Provide the [x, y] coordinate of the cell's center where the given text is located.  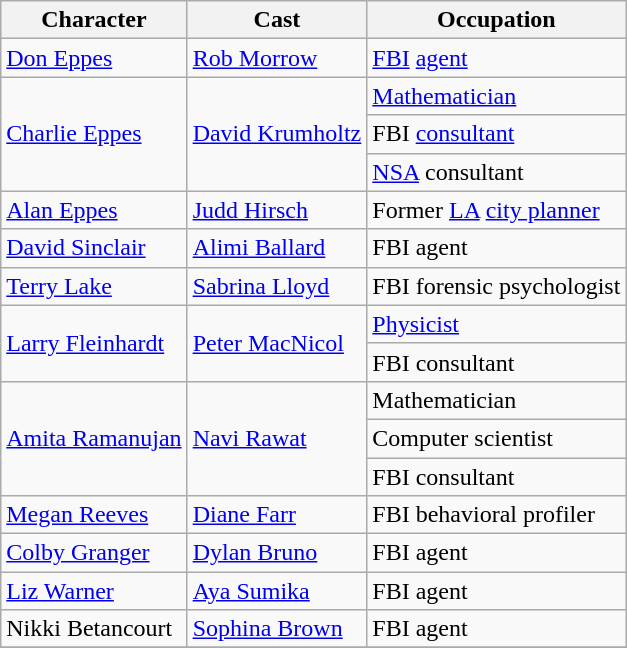
Liz Warner [94, 591]
Rob Morrow [277, 58]
Terry Lake [94, 286]
Physicist [496, 324]
Aya Sumika [277, 591]
David Sinclair [94, 248]
Charlie Eppes [94, 134]
Peter MacNicol [277, 343]
Former LA city planner [496, 210]
Megan Reeves [94, 515]
Judd Hirsch [277, 210]
Larry Fleinhardt [94, 343]
FBI forensic psychologist [496, 286]
Computer scientist [496, 438]
Colby Granger [94, 553]
Cast [277, 20]
Nikki Betancourt [94, 629]
David Krumholtz [277, 134]
Occupation [496, 20]
Character [94, 20]
NSA consultant [496, 172]
Alimi Ballard [277, 248]
Sabrina Lloyd [277, 286]
Alan Eppes [94, 210]
Navi Rawat [277, 438]
Don Eppes [94, 58]
FBI behavioral profiler [496, 515]
Dylan Bruno [277, 553]
Sophina Brown [277, 629]
Amita Ramanujan [94, 438]
Diane Farr [277, 515]
